Extract the [X, Y] coordinate from the center of the cell holding the provided text.  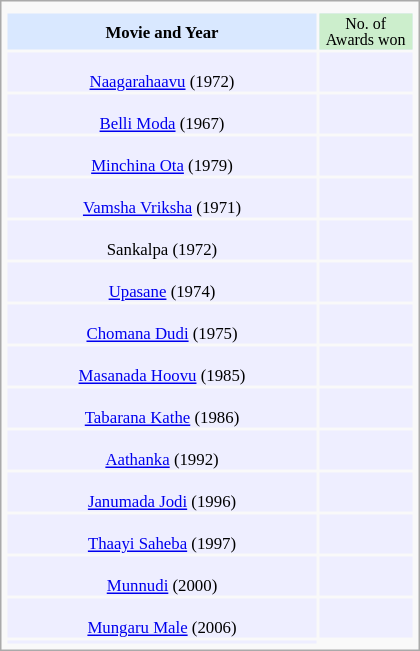
Munnudi (2000) [162, 576]
Vamsha Vriksha (1971) [162, 198]
Movie and Year [162, 32]
No. of Awards won [366, 32]
Minchina Ota (1979) [162, 156]
Naagarahaavu (1972) [162, 72]
Thaayi Saheba (1997) [162, 534]
Mungaru Male (2006) [162, 618]
Masanada Hoovu (1985) [162, 366]
Upasane (1974) [162, 282]
Sankalpa (1972) [162, 240]
Aathanka (1992) [162, 450]
Chomana Dudi (1975) [162, 324]
Belli Moda (1967) [162, 114]
Tabarana Kathe (1986) [162, 408]
Janumada Jodi (1996) [162, 492]
